Provide the (x, y) coordinate of the cell's center where the given text is located.  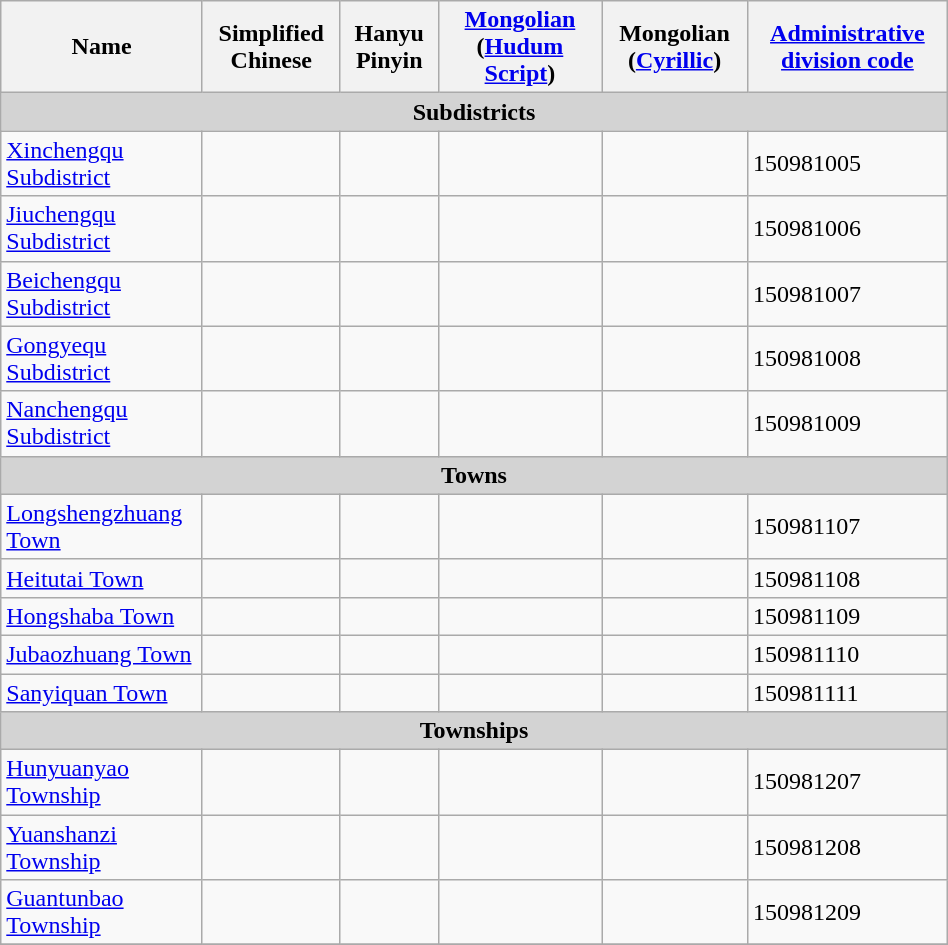
Jubaozhuang Town (102, 654)
Townships (474, 731)
Subdistricts (474, 112)
Towns (474, 475)
Hongshaba Town (102, 616)
Nanchengqu Subdistrict (102, 424)
Simplified Chinese (271, 47)
Beichengqu Subdistrict (102, 294)
150981110 (848, 654)
150981207 (848, 782)
Yuanshanzi Township (102, 848)
Name (102, 47)
Mongolian (Cyrillic) (675, 47)
150981006 (848, 228)
Hanyu Pinyin (389, 47)
Administrative division code (848, 47)
150981108 (848, 578)
150981109 (848, 616)
150981007 (848, 294)
Longshengzhuang Town (102, 526)
Mongolian (Hudum Script) (520, 47)
150981111 (848, 693)
Sanyiquan Town (102, 693)
Hunyuanyao Township (102, 782)
150981107 (848, 526)
150981008 (848, 358)
150981209 (848, 912)
Jiuchengqu Subdistrict (102, 228)
150981005 (848, 164)
Heitutai Town (102, 578)
150981009 (848, 424)
Gongyequ Subdistrict (102, 358)
Xinchengqu Subdistrict (102, 164)
Guantunbao Township (102, 912)
150981208 (848, 848)
